Determine the (X, Y) coordinate at the center of the cell enclosing the given text.  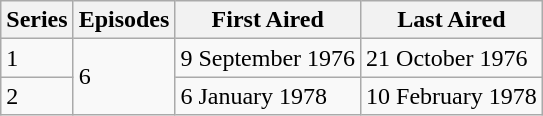
10 February 1978 (452, 96)
Series (37, 20)
6 January 1978 (268, 96)
Last Aired (452, 20)
6 (124, 77)
9 September 1976 (268, 58)
21 October 1976 (452, 58)
First Aired (268, 20)
Episodes (124, 20)
2 (37, 96)
1 (37, 58)
